Output the [x, y] coordinate of the center of the cell containing the given text.  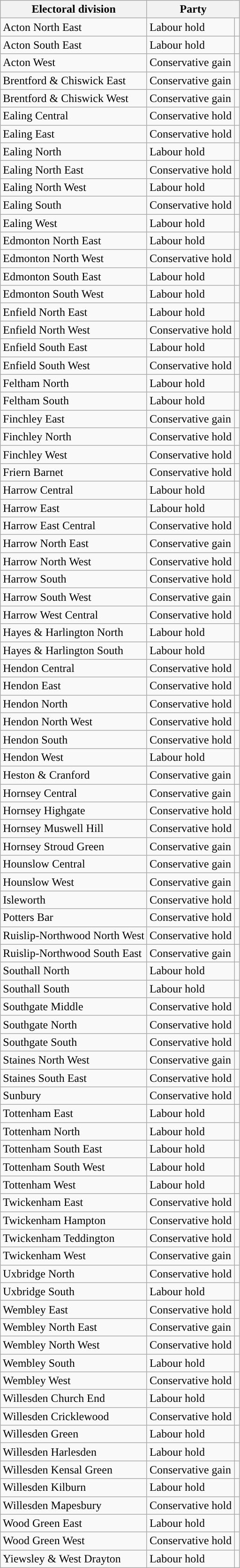
Twickenham East [74, 1203]
Heston & Cranford [74, 775]
Ealing Central [74, 116]
Hornsey Central [74, 793]
Southgate North [74, 1024]
Ruislip-Northwood South East [74, 953]
Enfield South West [74, 365]
Enfield North East [74, 312]
Edmonton South East [74, 277]
Tottenham East [74, 1114]
Friern Barnet [74, 472]
Isleworth [74, 900]
Hornsey Highgate [74, 811]
Acton South East [74, 45]
Twickenham Teddington [74, 1238]
Wood Green West [74, 1541]
Sunbury [74, 1096]
Ealing North [74, 152]
Acton West [74, 63]
Ealing West [74, 223]
Hendon Central [74, 668]
Party [193, 9]
Hendon West [74, 757]
Tottenham North [74, 1131]
Ealing North East [74, 169]
Willesden Church End [74, 1399]
Southgate Middle [74, 1006]
Wembley East [74, 1309]
Twickenham West [74, 1256]
Feltham North [74, 383]
Hayes & Harlington North [74, 633]
Uxbridge North [74, 1274]
Staines South East [74, 1078]
Wembley West [74, 1381]
Finchley East [74, 419]
Willesden Harlesden [74, 1452]
Wembley North West [74, 1345]
Willesden Green [74, 1434]
Feltham South [74, 401]
Uxbridge South [74, 1291]
Hornsey Stroud Green [74, 846]
Edmonton North West [74, 259]
Ealing South [74, 205]
Edmonton North East [74, 241]
Tottenham West [74, 1185]
Harrow North East [74, 544]
Brentford & Chiswick East [74, 80]
Twickenham Hampton [74, 1220]
Hornsey Muswell Hill [74, 829]
Wembley North East [74, 1327]
Southall North [74, 971]
Hounslow Central [74, 864]
Harrow East Central [74, 526]
Potters Bar [74, 918]
Brentford & Chiswick West [74, 98]
Ealing East [74, 134]
Willesden Cricklewood [74, 1416]
Harrow North West [74, 562]
Finchley North [74, 437]
Finchley West [74, 454]
Ealing North West [74, 187]
Staines North West [74, 1060]
Enfield South East [74, 348]
Tottenham South West [74, 1167]
Tottenham South East [74, 1149]
Hendon North West [74, 722]
Harrow South West [74, 597]
Willesden Kensal Green [74, 1470]
Harrow Central [74, 490]
Southgate South [74, 1042]
Acton North East [74, 27]
Ruislip-Northwood North West [74, 935]
Harrow South [74, 579]
Hendon North [74, 704]
Southall South [74, 989]
Yiewsley & West Drayton [74, 1559]
Willesden Kilburn [74, 1488]
Wood Green East [74, 1523]
Hounslow West [74, 882]
Hendon East [74, 686]
Hayes & Harlington South [74, 650]
Hendon South [74, 739]
Willesden Mapesbury [74, 1505]
Enfield North West [74, 330]
Harrow East [74, 508]
Edmonton South West [74, 294]
Electoral division [74, 9]
Wembley South [74, 1363]
Harrow West Central [74, 615]
